Detect which cell encompasses the target text, then output its [x, y] center coordinate. 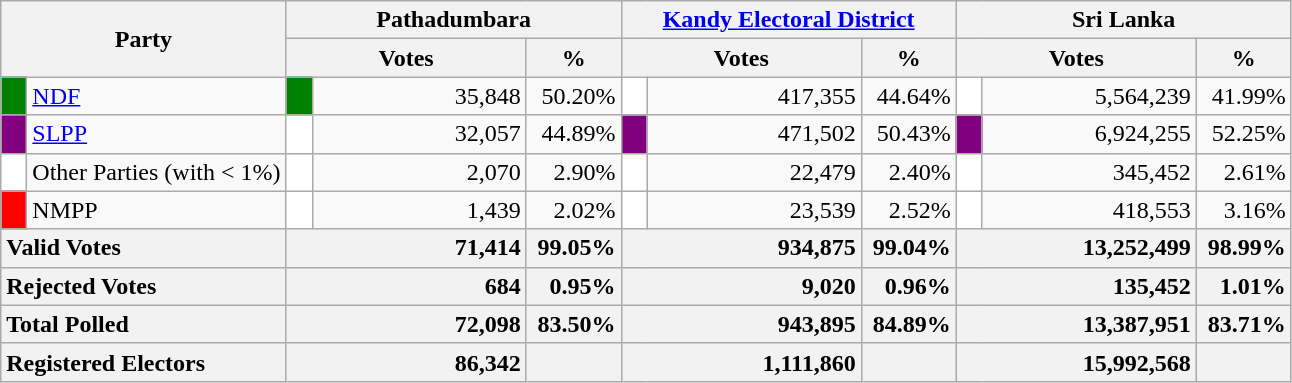
15,992,568 [1076, 362]
943,895 [741, 324]
2.90% [574, 172]
83.71% [1244, 324]
35,848 [419, 96]
Pathadumbara [454, 20]
0.95% [574, 286]
2.02% [574, 210]
Kandy Electoral District [788, 20]
345,452 [1089, 172]
99.04% [908, 248]
99.05% [574, 248]
684 [406, 286]
23,539 [754, 210]
Registered Electors [144, 362]
1,111,860 [741, 362]
5,564,239 [1089, 96]
Rejected Votes [144, 286]
SLPP [156, 134]
NMPP [156, 210]
32,057 [419, 134]
Party [144, 39]
0.96% [908, 286]
84.89% [908, 324]
Valid Votes [144, 248]
2,070 [419, 172]
NDF [156, 96]
98.99% [1244, 248]
Other Parties (with < 1%) [156, 172]
934,875 [741, 248]
50.20% [574, 96]
1,439 [419, 210]
50.43% [908, 134]
86,342 [406, 362]
Sri Lanka [1124, 20]
13,252,499 [1076, 248]
71,414 [406, 248]
13,387,951 [1076, 324]
41.99% [1244, 96]
2.61% [1244, 172]
22,479 [754, 172]
1.01% [1244, 286]
2.52% [908, 210]
44.64% [908, 96]
83.50% [574, 324]
44.89% [574, 134]
418,553 [1089, 210]
471,502 [754, 134]
3.16% [1244, 210]
52.25% [1244, 134]
6,924,255 [1089, 134]
72,098 [406, 324]
135,452 [1076, 286]
2.40% [908, 172]
9,020 [741, 286]
Total Polled [144, 324]
417,355 [754, 96]
